Find where the given text appears and provide that cell's center as (x, y) coordinate. 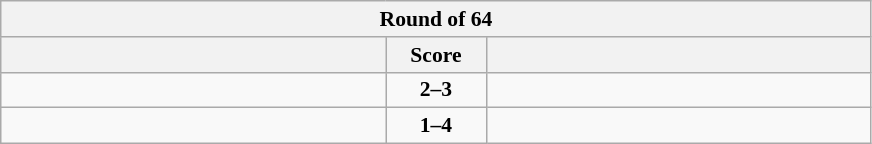
Score (436, 55)
Round of 64 (436, 19)
1–4 (436, 126)
2–3 (436, 90)
